Detect which cell encompasses the target text, then output its (X, Y) center coordinate. 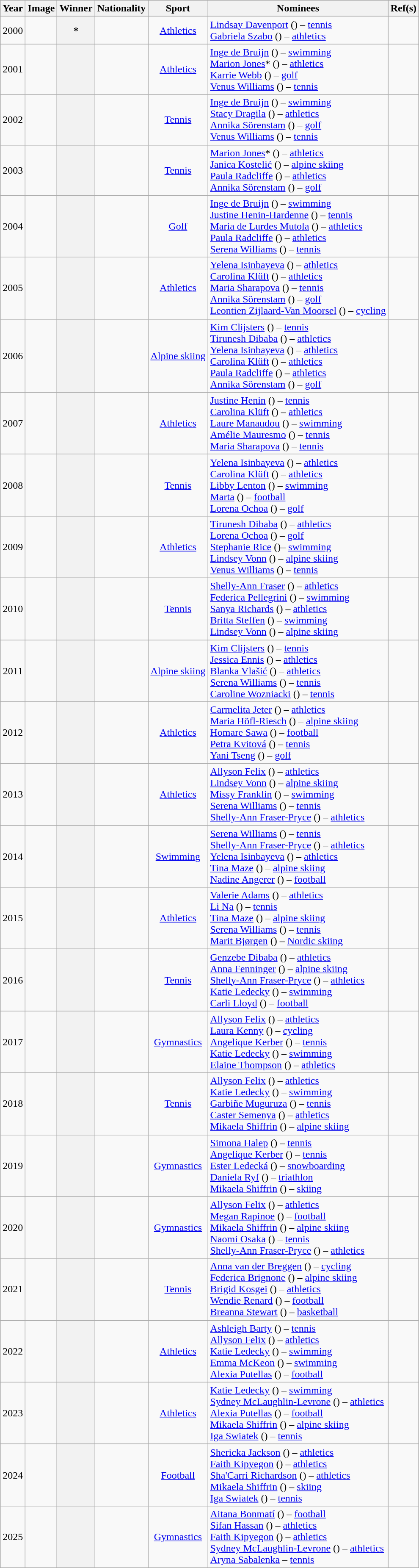
Yelena Isinbayeva () – athletics Carolina Klüft () – athletics Libby Lenton () – swimming Marta () – football Lorena Ochoa () – golf (298, 485)
Golf (178, 226)
Swimming (178, 856)
Nationality (121, 8)
Sport (178, 8)
* (76, 30)
2017 (13, 1042)
2012 (13, 733)
Justine Henin () – tennis Carolina Klüft () – athletics Laure Manaudou () – swimming Amélie Mauresmo () – tennis Maria Sharapova () – tennis (298, 423)
2019 (13, 1166)
2001 (13, 69)
Tirunesh Dibaba () – athletics Lorena Ochoa () – golf Stephanie Rice ()– swimming Lindsey Vonn () – alpine skiing Venus Williams () – tennis (298, 547)
Ashleigh Barty () – tennis Allyson Felix () – athletics Katie Ledecky () – swimming Emma McKeon () – swimming Alexia Putellas () – football (298, 1351)
Football (178, 1475)
Year (13, 8)
Marion Jones* () – athletics Janica Kostelić () – alpine skiing Paula Radcliffe () – athletics Annika Sörenstam () – golf (298, 170)
Ref(s) (403, 8)
Carmelita Jeter () – athletics Maria Höfl-Riesch () – alpine skiing Homare Sawa () – football Petra Kvitová () – tennis Yani Tseng () – golf (298, 733)
Kim Clijsters () – tennis Jessica Ennis () – athletics Blanka Vlašić () – athletics Serena Williams () – tennis Caroline Wozniacki () – tennis (298, 670)
2011 (13, 670)
2015 (13, 918)
2007 (13, 423)
2013 (13, 795)
Valerie Adams () – athletics Li Na () – tennis Tina Maze () – alpine skiing Serena Williams () – tennis Marit Bjørgen () – Nordic skiing (298, 918)
Allyson Felix () – athletics Laura Kenny () – cycling Angelique Kerber () – tennis Katie Ledecky () – swimming Elaine Thompson () – athletics (298, 1042)
2000 (13, 30)
2022 (13, 1351)
2023 (13, 1413)
Winner (76, 8)
Nominees (298, 8)
2014 (13, 856)
Image (41, 8)
2004 (13, 226)
2020 (13, 1227)
2002 (13, 119)
2010 (13, 609)
Inge de Bruijn () – swimming Marion Jones* () – athletics Karrie Webb () – golf Venus Williams () – tennis (298, 69)
2024 (13, 1475)
Lindsay Davenport () – tennis Gabriela Szabo () – athletics (298, 30)
2025 (13, 1537)
2018 (13, 1104)
2006 (13, 356)
Simona Halep () – tennisAngelique Kerber () – tennis Ester Ledecká () – snowboarding Daniela Ryf () – triathlonMikaela Shiffrin () – skiing (298, 1166)
2021 (13, 1289)
2005 (13, 288)
Inge de Bruijn () – swimming Stacy Dragila () – athletics Annika Sörenstam () – golf Venus Williams () – tennis (298, 119)
2003 (13, 170)
2008 (13, 485)
2009 (13, 547)
2016 (13, 980)
